Determine the (x, y) coordinate at the center of the cell enclosing the given text.  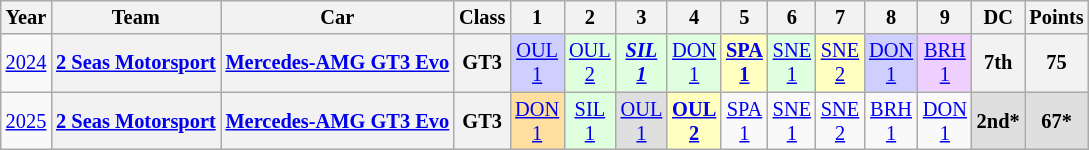
75 (1057, 63)
2nd* (998, 121)
8 (891, 17)
1 (537, 17)
3 (642, 17)
DC (998, 17)
7 (840, 17)
6 (792, 17)
2025 (26, 121)
9 (945, 17)
2024 (26, 63)
Car (338, 17)
Team (136, 17)
4 (694, 17)
Year (26, 17)
67* (1057, 121)
7th (998, 63)
Class (482, 17)
Points (1057, 17)
2 (590, 17)
5 (744, 17)
